Find where the given text appears and provide that cell's center as [X, Y] coordinate. 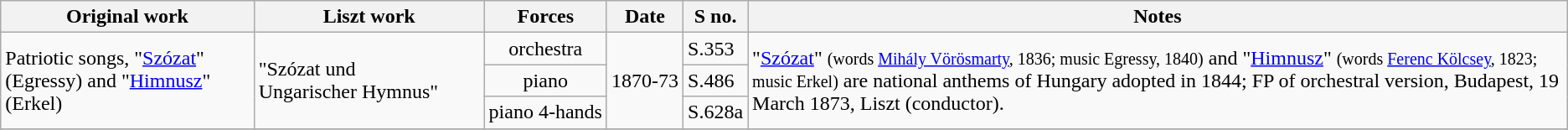
S.628a [715, 112]
S no. [715, 17]
Notes [1158, 17]
Date [645, 17]
"Szózat und Ungarischer Hymnus" [369, 81]
Original work [127, 17]
Forces [545, 17]
S.353 [715, 49]
orchestra [545, 49]
S.486 [715, 81]
1870‑73 [645, 81]
piano [545, 81]
Patriotic songs, "Szózat" (Egressy) and "Himnusz" (Erkel) [127, 81]
piano 4‑hands [545, 112]
Liszt work [369, 17]
